Return the (x, y) coordinate for the center point of the cell that contains the specified text.  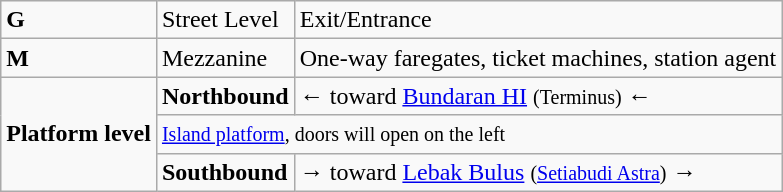
Platform level (79, 134)
G (79, 20)
Exit/Entrance (538, 20)
→ toward Lebak Bulus (Setiabudi Astra) → (538, 172)
One-way faregates, ticket machines, station agent (538, 58)
Island platform, doors will open on the left (468, 134)
← toward Bundaran HI (Terminus) ← (538, 96)
Street Level (225, 20)
Southbound (225, 172)
M (79, 58)
Mezzanine (225, 58)
Northbound (225, 96)
